Output the [x, y] coordinate of the center of the cell containing the given text.  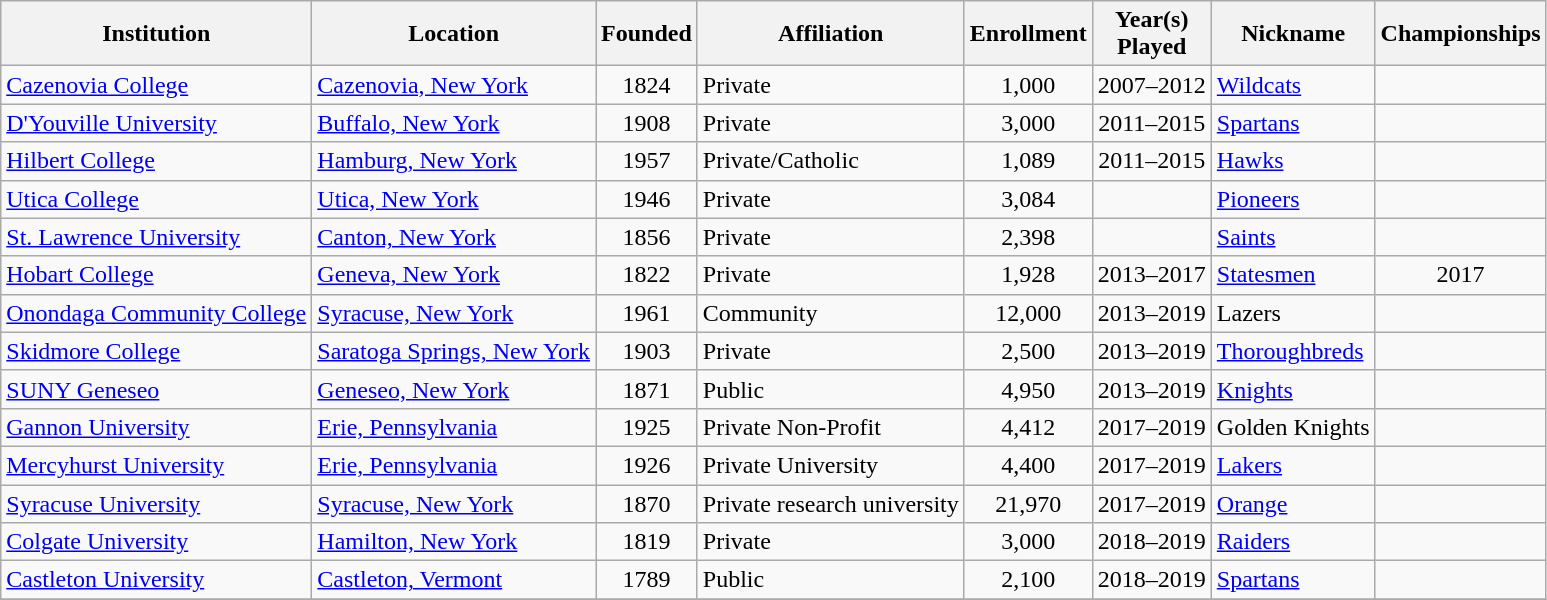
21,970 [1028, 503]
1856 [647, 237]
1870 [647, 503]
Wildcats [1293, 85]
D'Youville University [156, 123]
Castleton, Vermont [454, 580]
2007–2012 [1152, 85]
Hilbert College [156, 161]
Castleton University [156, 580]
1789 [647, 580]
Saints [1293, 237]
1926 [647, 465]
2,500 [1028, 351]
Location [454, 34]
3,084 [1028, 199]
Statesmen [1293, 275]
Lazers [1293, 313]
1819 [647, 542]
Enrollment [1028, 34]
2013–2017 [1152, 275]
Private University [830, 465]
Private/Catholic [830, 161]
1946 [647, 199]
Raiders [1293, 542]
1,928 [1028, 275]
1925 [647, 427]
4,400 [1028, 465]
SUNY Geneseo [156, 389]
Golden Knights [1293, 427]
1,000 [1028, 85]
Private research university [830, 503]
4,412 [1028, 427]
Canton, New York [454, 237]
Institution [156, 34]
Lakers [1293, 465]
Cazenovia, New York [454, 85]
1824 [647, 85]
Hamburg, New York [454, 161]
Year(s)Played [1152, 34]
Championships [1460, 34]
St. Lawrence University [156, 237]
1822 [647, 275]
Community [830, 313]
Cazenovia College [156, 85]
Thoroughbreds [1293, 351]
12,000 [1028, 313]
Syracuse University [156, 503]
Geneva, New York [454, 275]
Orange [1293, 503]
Gannon University [156, 427]
Hamilton, New York [454, 542]
Colgate University [156, 542]
2,100 [1028, 580]
Geneseo, New York [454, 389]
Utica, New York [454, 199]
Nickname [1293, 34]
1871 [647, 389]
2,398 [1028, 237]
Affiliation [830, 34]
Knights [1293, 389]
Utica College [156, 199]
1908 [647, 123]
Hobart College [156, 275]
Onondaga Community College [156, 313]
1,089 [1028, 161]
1961 [647, 313]
Buffalo, New York [454, 123]
Hawks [1293, 161]
Founded [647, 34]
1903 [647, 351]
1957 [647, 161]
Pioneers [1293, 199]
Saratoga Springs, New York [454, 351]
2017 [1460, 275]
Skidmore College [156, 351]
4,950 [1028, 389]
Private Non-Profit [830, 427]
Mercyhurst University [156, 465]
